Capture the cell that displays the provided text and extract its (X, Y) central coordinate. 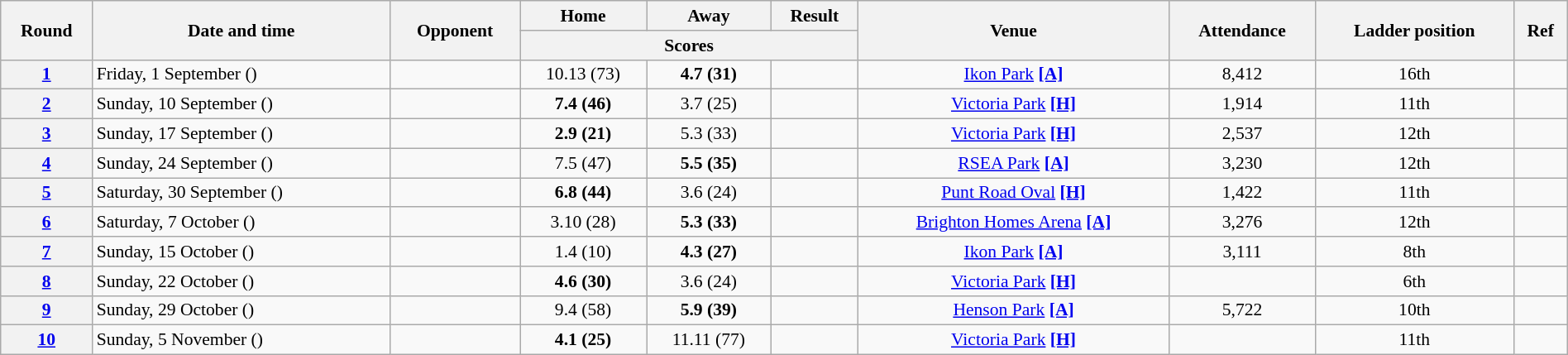
Scores (688, 46)
Punt Road Oval [H] (1014, 193)
10th (1414, 310)
10 (46, 340)
1 (46, 74)
Sunday, 24 September () (241, 163)
Sunday, 5 November () (241, 340)
16th (1414, 74)
Ref (1540, 30)
6.8 (44) (582, 193)
8th (1414, 252)
4.3 (27) (710, 252)
Date and time (241, 30)
9.4 (58) (582, 310)
Brighton Homes Arena [A] (1014, 223)
2.9 (21) (582, 134)
4.7 (31) (710, 74)
1,422 (1242, 193)
Henson Park [A] (1014, 310)
Sunday, 17 September () (241, 134)
5.9 (39) (710, 310)
3,111 (1242, 252)
7.5 (47) (582, 163)
RSEA Park [A] (1014, 163)
6 (46, 223)
3,230 (1242, 163)
2 (46, 104)
10.13 (73) (582, 74)
4.1 (25) (582, 340)
11.11 (77) (710, 340)
Sunday, 10 September () (241, 104)
2,537 (1242, 134)
5 (46, 193)
Sunday, 15 October () (241, 252)
3 (46, 134)
Saturday, 30 September () (241, 193)
4.6 (30) (582, 281)
8 (46, 281)
5.5 (35) (710, 163)
Venue (1014, 30)
Opponent (455, 30)
5,722 (1242, 310)
1,914 (1242, 104)
Friday, 1 September () (241, 74)
1.4 (10) (582, 252)
7 (46, 252)
4 (46, 163)
Home (582, 16)
Attendance (1242, 30)
Result (814, 16)
3.10 (28) (582, 223)
Ladder position (1414, 30)
Sunday, 29 October () (241, 310)
3,276 (1242, 223)
6th (1414, 281)
3.7 (25) (710, 104)
Round (46, 30)
Away (710, 16)
8,412 (1242, 74)
Sunday, 22 October () (241, 281)
9 (46, 310)
7.4 (46) (582, 104)
Saturday, 7 October () (241, 223)
